Return (x, y) of the center of cell containing provided text 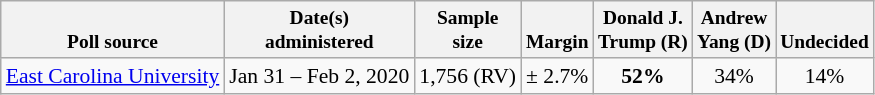
1,756 (RV) (468, 76)
Undecided (825, 30)
Poll source (113, 30)
52% (642, 76)
± 2.7% (557, 76)
Date(s)administered (319, 30)
Samplesize (468, 30)
34% (734, 76)
Donald J.Trump (R) (642, 30)
AndrewYang (D) (734, 30)
East Carolina University (113, 76)
14% (825, 76)
Jan 31 – Feb 2, 2020 (319, 76)
Margin (557, 30)
